Return [x, y] of the center of cell containing provided text 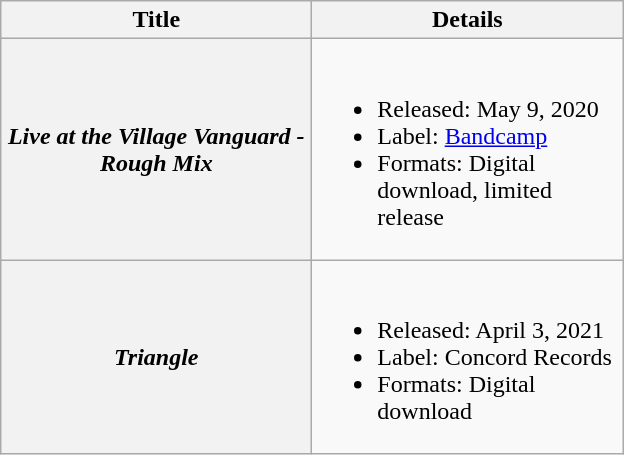
Triangle [156, 357]
Released: May 9, 2020Label: BandcampFormats: Digital download, limited release [468, 150]
Live at the Village Vanguard - Rough Mix [156, 150]
Details [468, 20]
Released: April 3, 2021Label: Concord RecordsFormats: Digital download [468, 357]
Title [156, 20]
